Output the (X, Y) coordinate of the center of the cell containing the given text.  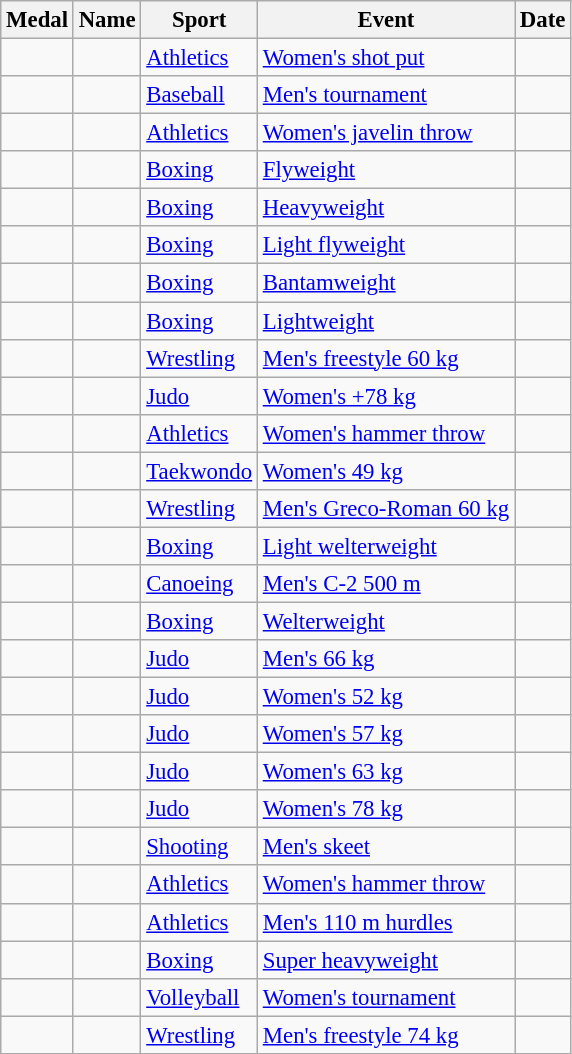
Men's 66 kg (386, 659)
Women's 52 kg (386, 697)
Women's tournament (386, 997)
Women's 49 kg (386, 471)
Baseball (200, 95)
Volleyball (200, 997)
Bantamweight (386, 283)
Welterweight (386, 621)
Men's freestyle 74 kg (386, 1035)
Date (542, 20)
Shooting (200, 847)
Name (107, 20)
Light welterweight (386, 546)
Men's freestyle 60 kg (386, 358)
Light flyweight (386, 245)
Women's javelin throw (386, 133)
Women's +78 kg (386, 396)
Medal (38, 20)
Women's shot put (386, 58)
Men's tournament (386, 95)
Men's Greco-Roman 60 kg (386, 509)
Flyweight (386, 170)
Canoeing (200, 584)
Heavyweight (386, 208)
Women's 78 kg (386, 809)
Women's 57 kg (386, 734)
Event (386, 20)
Super heavyweight (386, 960)
Men's 110 m hurdles (386, 922)
Men's C-2 500 m (386, 584)
Lightweight (386, 321)
Sport (200, 20)
Women's 63 kg (386, 772)
Taekwondo (200, 471)
Men's skeet (386, 847)
